Find where the given text appears and provide that cell's center as [x, y] coordinate. 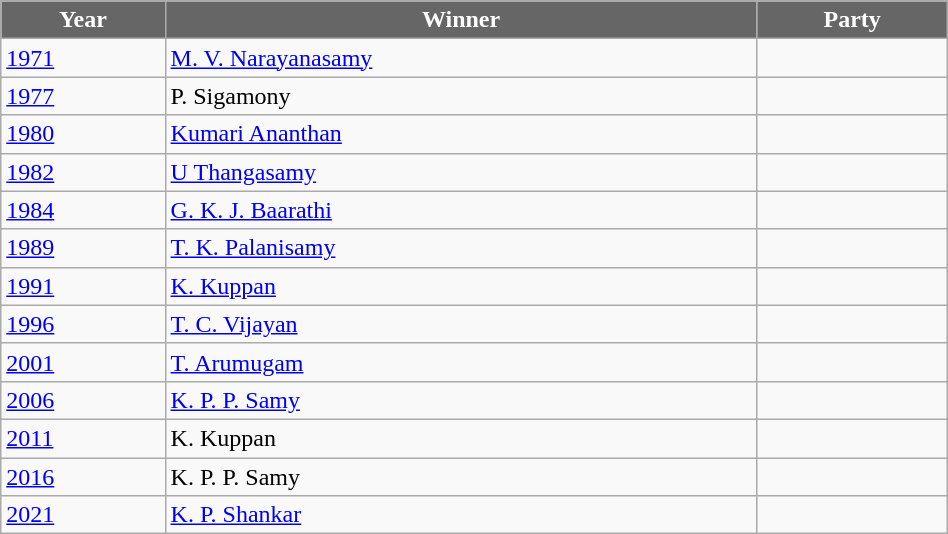
1980 [83, 134]
T. Arumugam [461, 362]
2006 [83, 400]
K. P. Shankar [461, 515]
Year [83, 20]
T. K. Palanisamy [461, 248]
U Thangasamy [461, 172]
1971 [83, 58]
G. K. J. Baarathi [461, 210]
T. C. Vijayan [461, 324]
1977 [83, 96]
Winner [461, 20]
1996 [83, 324]
2021 [83, 515]
2016 [83, 477]
2001 [83, 362]
2011 [83, 438]
P. Sigamony [461, 96]
1982 [83, 172]
M. V. Narayanasamy [461, 58]
Party [852, 20]
1989 [83, 248]
1991 [83, 286]
Kumari Ananthan [461, 134]
1984 [83, 210]
